Identify which cell holds the provided text, then report its [x, y] central coordinate. 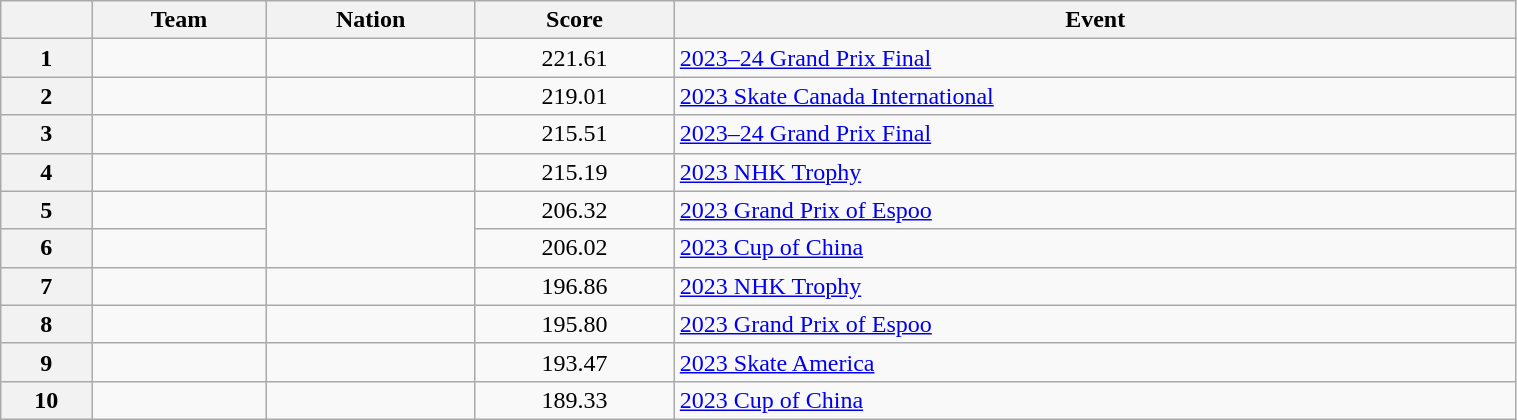
6 [46, 248]
Event [1095, 20]
206.32 [575, 210]
4 [46, 172]
7 [46, 286]
189.33 [575, 400]
221.61 [575, 58]
10 [46, 400]
8 [46, 324]
2 [46, 96]
196.86 [575, 286]
193.47 [575, 362]
Score [575, 20]
2023 Skate America [1095, 362]
9 [46, 362]
219.01 [575, 96]
195.80 [575, 324]
215.19 [575, 172]
Team [180, 20]
3 [46, 134]
215.51 [575, 134]
5 [46, 210]
2023 Skate Canada International [1095, 96]
1 [46, 58]
206.02 [575, 248]
Nation [370, 20]
